Provide the [x, y] coordinate of the cell's center where the given text is located.  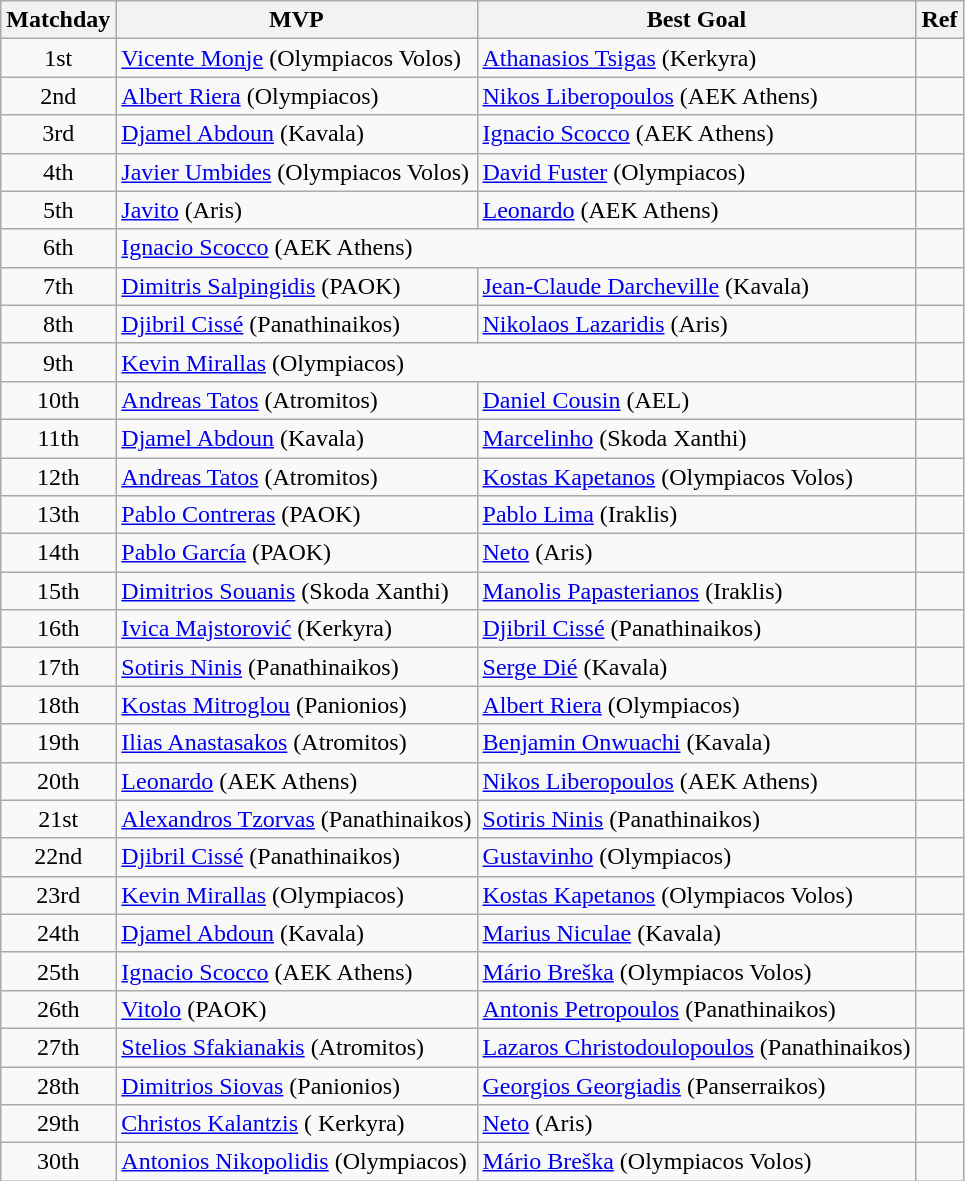
18th [58, 705]
25th [58, 971]
Pablo Lima (Iraklis) [696, 515]
Georgios Georgiadis (Panserraikos) [696, 1085]
Best Goal [696, 20]
Daniel Cousin (AEL) [696, 400]
17th [58, 667]
30th [58, 1162]
Pablo García (PAOK) [296, 553]
12th [58, 477]
Matchday [58, 20]
15th [58, 591]
David Fuster (Olympiacos) [696, 172]
6th [58, 248]
Dimitris Salpingidis (PAOK) [296, 286]
Dimitrios Souanis (Skoda Xanthi) [296, 591]
Ref [940, 20]
Javier Umbides (Olympiacos Volos) [296, 172]
2nd [58, 96]
Lazaros Christodoulopoulos (Panathinaikos) [696, 1047]
Stelios Sfakianakis (Atromitos) [296, 1047]
10th [58, 400]
23rd [58, 895]
7th [58, 286]
11th [58, 438]
29th [58, 1124]
Serge Dié (Kavala) [696, 667]
Christos Kalantzis ( Kerkyra) [296, 1124]
Dimitrios Siovas (Panionios) [296, 1085]
19th [58, 743]
Jean-Claude Darcheville (Kavala) [696, 286]
Ilias Anastasakos (Atromitos) [296, 743]
4th [58, 172]
Vitolo (PAOK) [296, 1009]
22nd [58, 857]
Vicente Monje (Olympiacos Volos) [296, 58]
Ivica Majstorović (Kerkyra) [296, 629]
Athanasios Tsigas (Kerkyra) [696, 58]
26th [58, 1009]
16th [58, 629]
27th [58, 1047]
Kostas Mitroglou (Panionios) [296, 705]
21st [58, 819]
24th [58, 933]
5th [58, 210]
MVP [296, 20]
Pablo Contreras (PAOK) [296, 515]
Antonios Nikopolidis (Olympiacos) [296, 1162]
Marcelinho (Skoda Xanthi) [696, 438]
Antonis Petropoulos (Panathinaikos) [696, 1009]
Nikolaos Lazaridis (Aris) [696, 324]
Benjamin Onwuachi (Kavala) [696, 743]
3rd [58, 134]
Manolis Papasterianos (Iraklis) [696, 591]
28th [58, 1085]
Alexandros Tzorvas (Panathinaikos) [296, 819]
9th [58, 362]
8th [58, 324]
1st [58, 58]
20th [58, 781]
14th [58, 553]
Gustavinho (Olympiacos) [696, 857]
Javito (Aris) [296, 210]
Marius Niculae (Kavala) [696, 933]
13th [58, 515]
